Provide the [X, Y] coordinate of the cell's center where the given text is located.  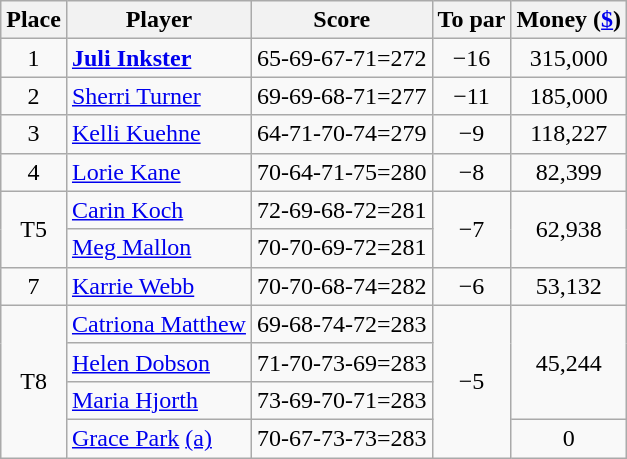
−16 [472, 58]
Catriona Matthew [158, 324]
69-69-68-71=277 [342, 96]
T8 [34, 381]
Maria Hjorth [158, 400]
Juli Inkster [158, 58]
To par [472, 20]
7 [34, 286]
Meg Mallon [158, 248]
−7 [472, 229]
185,000 [569, 96]
Place [34, 20]
Karrie Webb [158, 286]
70-64-71-75=280 [342, 172]
71-70-73-69=283 [342, 362]
−9 [472, 134]
82,399 [569, 172]
T5 [34, 229]
Helen Dobson [158, 362]
−6 [472, 286]
70-70-68-74=282 [342, 286]
3 [34, 134]
Carin Koch [158, 210]
70-67-73-73=283 [342, 438]
118,227 [569, 134]
69-68-74-72=283 [342, 324]
45,244 [569, 362]
−5 [472, 381]
53,132 [569, 286]
72-69-68-72=281 [342, 210]
1 [34, 58]
62,938 [569, 229]
Grace Park (a) [158, 438]
73-69-70-71=283 [342, 400]
4 [34, 172]
65-69-67-71=272 [342, 58]
Kelli Kuehne [158, 134]
−11 [472, 96]
−8 [472, 172]
Sherri Turner [158, 96]
0 [569, 438]
Player [158, 20]
Lorie Kane [158, 172]
64-71-70-74=279 [342, 134]
315,000 [569, 58]
70-70-69-72=281 [342, 248]
2 [34, 96]
Money ($) [569, 20]
Score [342, 20]
